Find where the given text appears and provide that cell's center as (X, Y) coordinate. 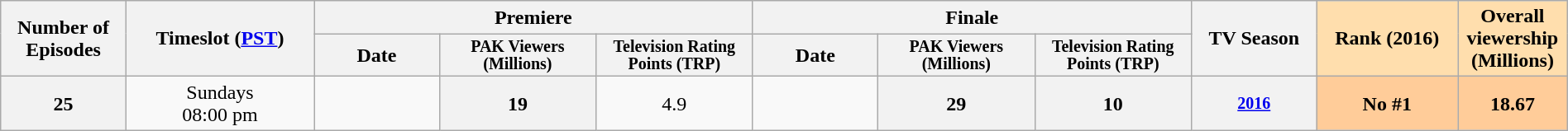
Rank (2016) (1387, 39)
10 (1113, 104)
Premiere (533, 17)
Sundays08:00 pm (220, 104)
18.67 (1513, 104)
2016 (1254, 104)
25 (64, 104)
No #1 (1387, 104)
TV Season (1254, 39)
Timeslot (PST) (220, 39)
19 (518, 104)
29 (956, 104)
Finale (972, 17)
4.9 (675, 104)
Number of Episodes (64, 39)
Overall viewership(Millions) (1513, 39)
